Extract the [x, y] coordinate from the center of the cell holding the provided text.  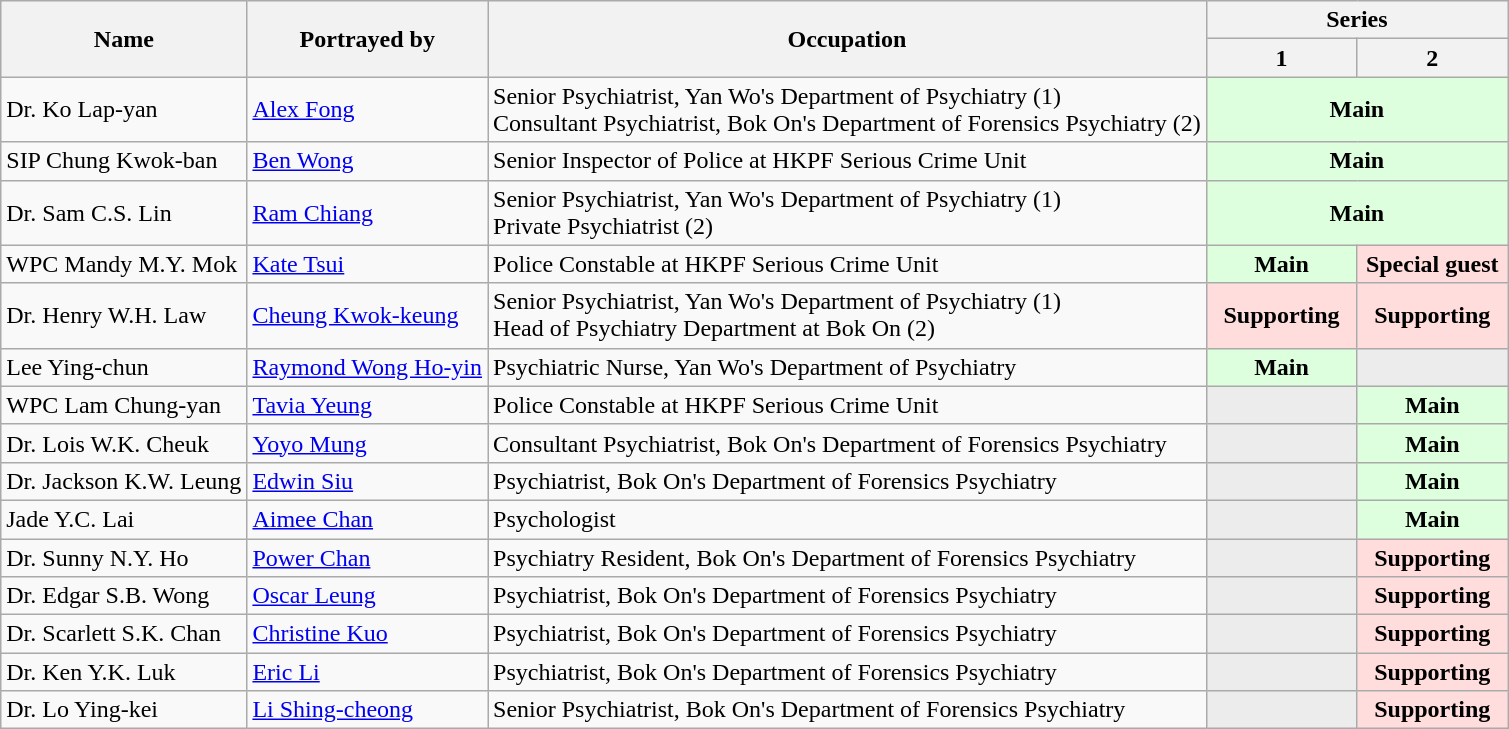
Dr. Edgar S.B. Wong [124, 596]
2 [1432, 58]
Psychologist [848, 519]
Oscar Leung [368, 596]
Power Chan [368, 557]
Dr. Jackson K.W. Leung [124, 481]
Christine Kuo [368, 634]
Yoyo Mung [368, 443]
Senior Psychiatrist, Bok On's Department of Forensics Psychiatry [848, 710]
Raymond Wong Ho-yin [368, 367]
WPC Lam Chung-yan [124, 405]
Senior Psychiatrist, Yan Wo's Department of Psychiatry (1)Private Psychiatrist (2) [848, 212]
Dr. Lois W.K. Cheuk [124, 443]
Name [124, 39]
Consultant Psychiatrist, Bok On's Department of Forensics Psychiatry [848, 443]
1 [1282, 58]
Kate Tsui [368, 264]
Dr. Ko Lap-yan [124, 110]
Eric Li [368, 672]
Dr. Scarlett S.K. Chan [124, 634]
Dr. Sam C.S. Lin [124, 212]
Senior Inspector of Police at HKPF Serious Crime Unit [848, 161]
SIP Chung Kwok-ban [124, 161]
Tavia Yeung [368, 405]
Cheung Kwok-keung [368, 316]
Dr. Henry W.H. Law [124, 316]
Ben Wong [368, 161]
Li Shing-cheong [368, 710]
Alex Fong [368, 110]
Occupation [848, 39]
Ram Chiang [368, 212]
Dr. Ken Y.K. Luk [124, 672]
Senior Psychiatrist, Yan Wo's Department of Psychiatry (1)Consultant Psychiatrist, Bok On's Department of Forensics Psychiatry (2) [848, 110]
Lee Ying-chun [124, 367]
Dr. Lo Ying-kei [124, 710]
Jade Y.C. Lai [124, 519]
Special guest [1432, 264]
Aimee Chan [368, 519]
Dr. Sunny N.Y. Ho [124, 557]
Edwin Siu [368, 481]
Portrayed by [368, 39]
Senior Psychiatrist, Yan Wo's Department of Psychiatry (1)Head of Psychiatry Department at Bok On (2) [848, 316]
WPC Mandy M.Y. Mok [124, 264]
Psychiatric Nurse, Yan Wo's Department of Psychiatry [848, 367]
Psychiatry Resident, Bok On's Department of Forensics Psychiatry [848, 557]
Series [1356, 20]
